For the text-containing cell, return its midpoint in (X, Y) coordinate format. 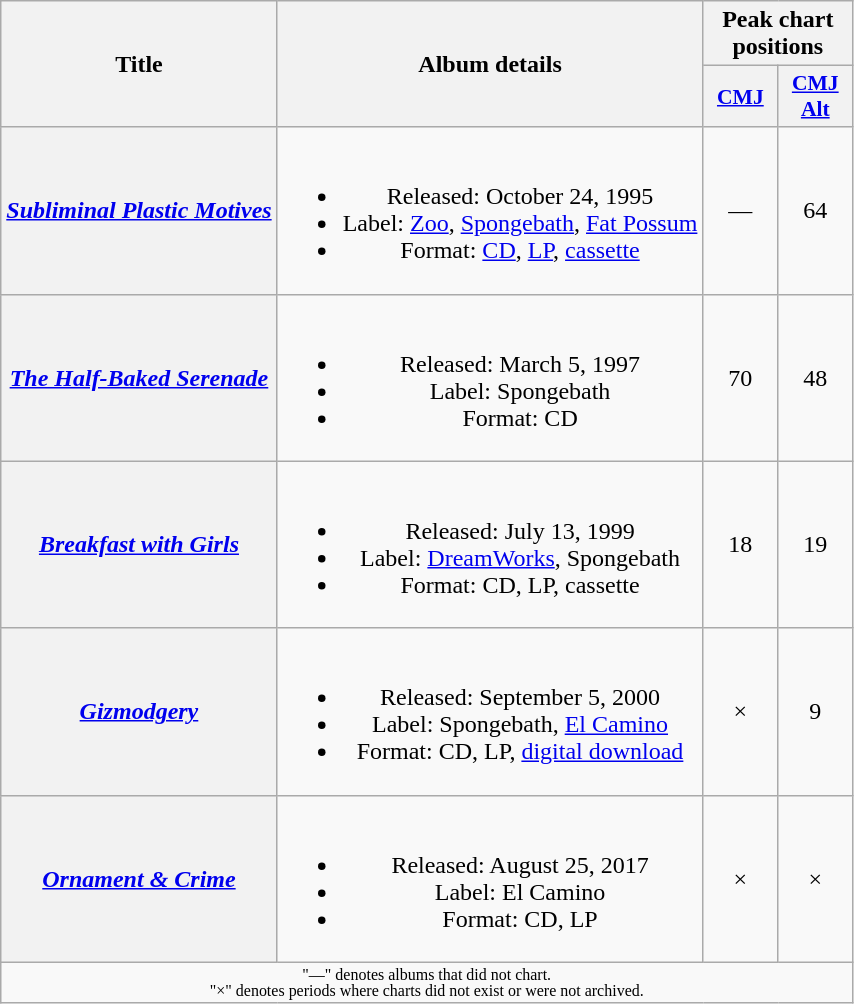
Peak chart positions (778, 34)
Gizmodgery (139, 712)
9 (816, 712)
Ornament & Crime (139, 878)
"—" denotes albums that did not chart."×" denotes periods where charts did not exist or were not archived. (427, 982)
Released: September 5, 2000Label: Spongebath, El CaminoFormat: CD, LP, digital download (490, 712)
Title (139, 64)
Subliminal Plastic Motives (139, 210)
70 (740, 378)
Album details (490, 64)
18 (740, 544)
— (740, 210)
Released: August 25, 2017Label: El CaminoFormat: CD, LP (490, 878)
Released: October 24, 1995Label: Zoo, Spongebath, Fat PossumFormat: CD, LP, cassette (490, 210)
48 (816, 378)
64 (816, 210)
Released: July 13, 1999Label: DreamWorks, SpongebathFormat: CD, LP, cassette (490, 544)
19 (816, 544)
CMJ (740, 96)
Breakfast with Girls (139, 544)
CMJ Alt (816, 96)
The Half-Baked Serenade (139, 378)
Released: March 5, 1997Label: SpongebathFormat: CD (490, 378)
